Search for the cell housing the specified text and yield its (X, Y) center coordinate. 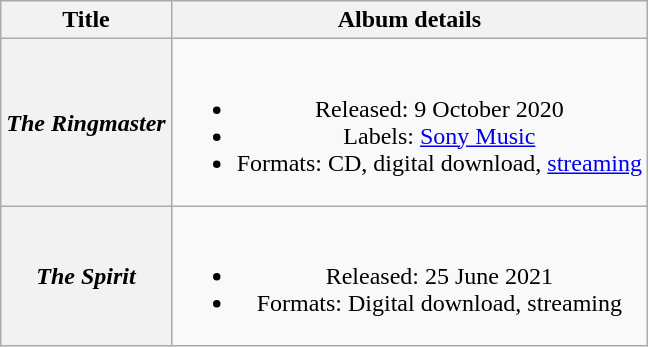
Album details (409, 20)
Released: 9 October 2020Labels: Sony MusicFormats: CD, digital download, streaming (409, 122)
The Ringmaster (86, 122)
The Spirit (86, 276)
Title (86, 20)
Released: 25 June 2021Formats: Digital download, streaming (409, 276)
